Return the [x, y] coordinate for the center point of the cell that contains the specified text.  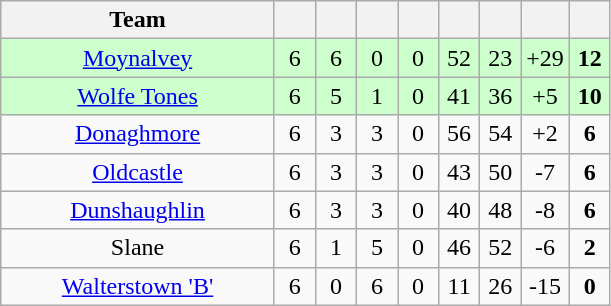
48 [500, 210]
56 [460, 134]
12 [590, 58]
11 [460, 286]
Walterstown 'B' [138, 286]
46 [460, 248]
36 [500, 96]
-6 [546, 248]
54 [500, 134]
-8 [546, 210]
40 [460, 210]
Slane [138, 248]
41 [460, 96]
2 [590, 248]
Oldcastle [138, 172]
43 [460, 172]
Moynalvey [138, 58]
Donaghmore [138, 134]
26 [500, 286]
Dunshaughlin [138, 210]
Wolfe Tones [138, 96]
23 [500, 58]
Team [138, 20]
10 [590, 96]
-15 [546, 286]
+5 [546, 96]
-7 [546, 172]
+2 [546, 134]
+29 [546, 58]
50 [500, 172]
